From the cell containing the given text, extract its center point as (x, y) coordinate. 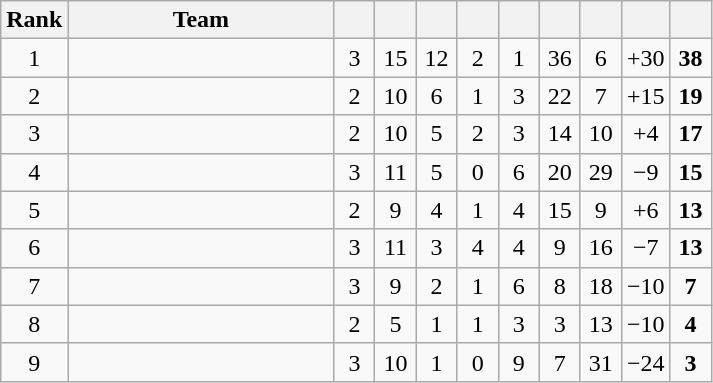
+15 (646, 96)
12 (436, 58)
16 (600, 248)
22 (560, 96)
−7 (646, 248)
17 (690, 134)
−9 (646, 172)
Rank (34, 20)
36 (560, 58)
20 (560, 172)
−24 (646, 362)
18 (600, 286)
31 (600, 362)
19 (690, 96)
29 (600, 172)
14 (560, 134)
Team (201, 20)
38 (690, 58)
+4 (646, 134)
+6 (646, 210)
+30 (646, 58)
